Detect which cell encompasses the target text, then output its (x, y) center coordinate. 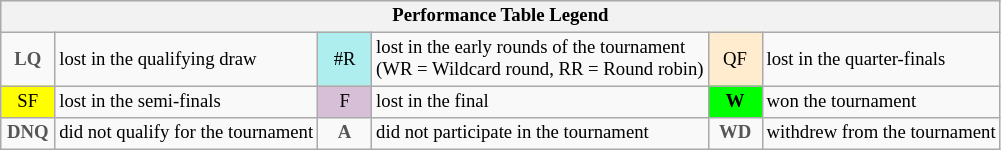
A (345, 134)
QF (735, 60)
did not participate in the tournament (540, 134)
lost in the final (540, 102)
WD (735, 134)
SF (28, 102)
did not qualify for the tournament (186, 134)
LQ (28, 60)
#R (345, 60)
DNQ (28, 134)
lost in the semi-finals (186, 102)
lost in the quarter-finals (881, 60)
lost in the qualifying draw (186, 60)
Performance Table Legend (500, 16)
F (345, 102)
withdrew from the tournament (881, 134)
lost in the early rounds of the tournament(WR = Wildcard round, RR = Round robin) (540, 60)
won the tournament (881, 102)
W (735, 102)
